From the cell containing the given text, extract its center point as [X, Y] coordinate. 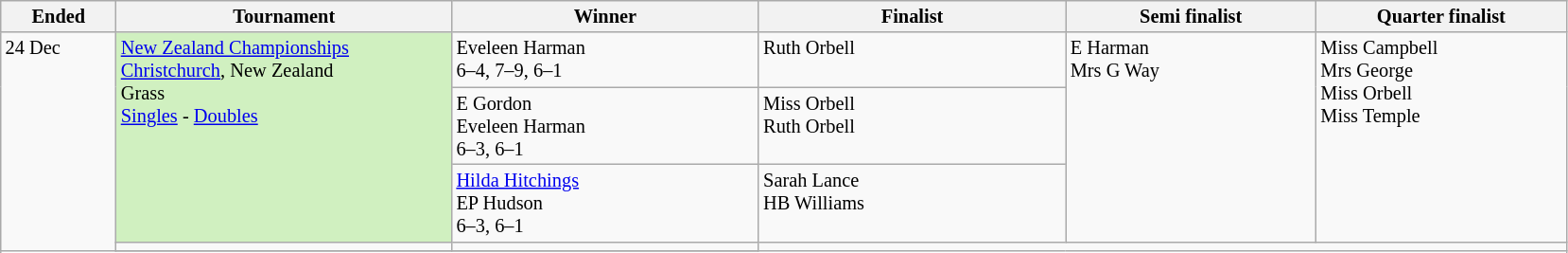
Hilda Hitchings EP Hudson6–3, 6–1 [605, 203]
Miss Orbell Ruth Orbell [912, 126]
Winner [605, 16]
E Gordon Eveleen Harman6–3, 6–1 [605, 126]
Semi finalist [1192, 16]
Eveleen Harman6–4, 7–9, 6–1 [605, 60]
Quarter finalist [1441, 16]
Ended [59, 16]
Miss Campbell Mrs George Miss Orbell Miss Temple [1441, 136]
Tournament [284, 16]
Finalist [912, 16]
Ruth Orbell [912, 60]
Sarah Lance HB Williams [912, 203]
New Zealand Championships Christchurch, New ZealandGrassSingles - Doubles [284, 136]
24 Dec [59, 142]
E Harman Mrs G Way [1192, 136]
